Identify which cell holds the provided text, then report its [X, Y] central coordinate. 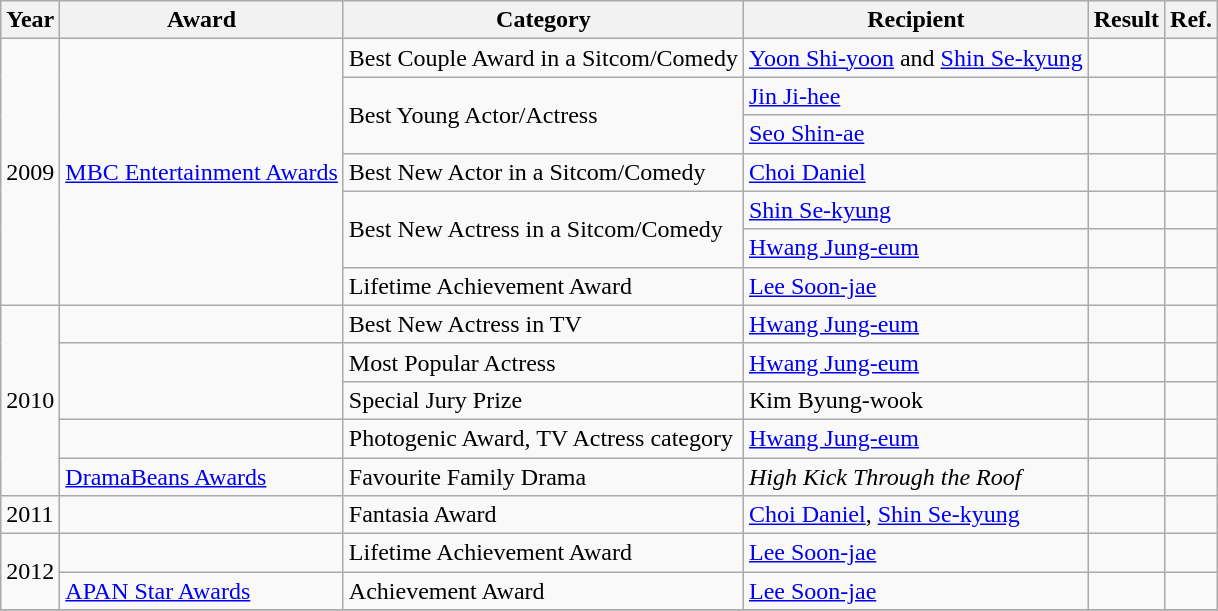
Award [202, 20]
Seo Shin-ae [916, 134]
Best New Actor in a Sitcom/Comedy [543, 172]
APAN Star Awards [202, 591]
Best New Actress in a Sitcom/Comedy [543, 229]
High Kick Through the Roof [916, 477]
MBC Entertainment Awards [202, 172]
Year [30, 20]
2010 [30, 400]
2012 [30, 572]
Result [1126, 20]
Choi Daniel, Shin Se-kyung [916, 515]
Jin Ji-hee [916, 96]
Ref. [1192, 20]
Best Young Actor/Actress [543, 115]
2009 [30, 172]
DramaBeans Awards [202, 477]
Photogenic Award, TV Actress category [543, 438]
Most Popular Actress [543, 362]
Special Jury Prize [543, 400]
Favourite Family Drama [543, 477]
Shin Se-kyung [916, 210]
Best New Actress in TV [543, 324]
Choi Daniel [916, 172]
Best Couple Award in a Sitcom/Comedy [543, 58]
Yoon Shi-yoon and Shin Se-kyung [916, 58]
Fantasia Award [543, 515]
Achievement Award [543, 591]
Kim Byung-wook [916, 400]
Recipient [916, 20]
Category [543, 20]
2011 [30, 515]
